For the text-containing cell, return its midpoint in (x, y) coordinate format. 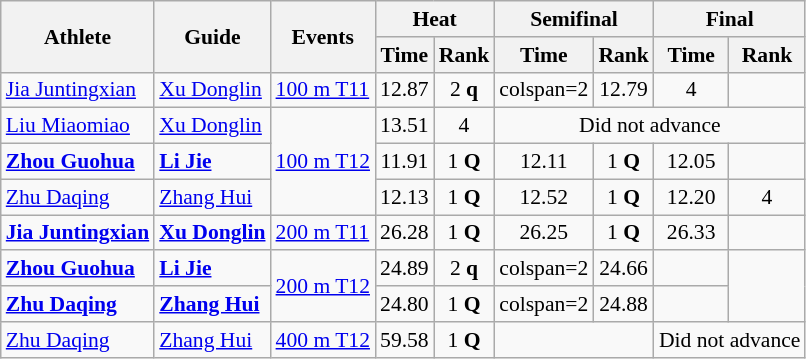
24.89 (404, 269)
Semifinal (574, 19)
24.66 (624, 269)
Liu Miaomiao (78, 126)
12.20 (692, 197)
12.52 (544, 197)
24.88 (624, 304)
26.25 (544, 233)
12.05 (692, 162)
400 m T12 (323, 340)
26.28 (404, 233)
Heat (434, 19)
Events (323, 36)
12.79 (624, 90)
12.13 (404, 197)
Guide (212, 36)
12.11 (544, 162)
200 m T12 (323, 286)
100 m T12 (323, 162)
59.58 (404, 340)
13.51 (404, 126)
100 m T11 (323, 90)
11.91 (404, 162)
12.87 (404, 90)
24.80 (404, 304)
Final (730, 19)
200 m T11 (323, 233)
26.33 (692, 233)
Athlete (78, 36)
